Identify which cell holds the provided text, then report its (X, Y) central coordinate. 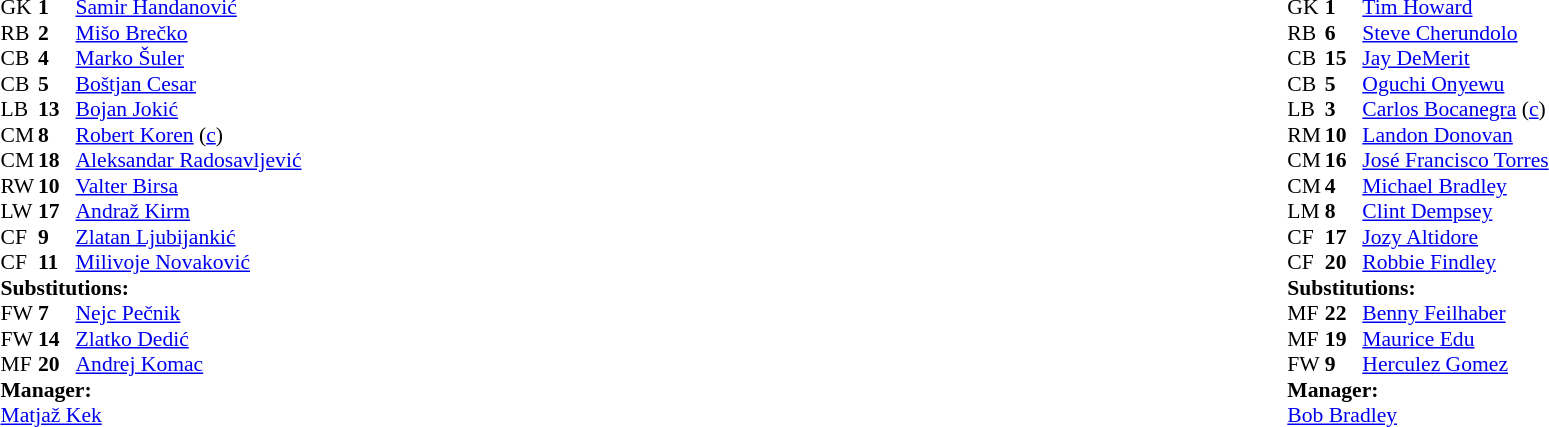
Carlos Bocanegra (c) (1455, 109)
Robert Koren (c) (189, 135)
11 (57, 263)
LM (1306, 211)
Jozy Altidore (1455, 237)
Andraž Kirm (189, 211)
Michael Bradley (1455, 186)
Maurice Edu (1455, 339)
18 (57, 161)
Robbie Findley (1455, 263)
Aleksandar Radosavljević (189, 161)
Nejc Pečnik (189, 313)
Zlatan Ljubijankić (189, 237)
22 (1344, 313)
15 (1344, 59)
Herculez Gomez (1455, 365)
19 (1344, 339)
Benny Feilhaber (1455, 313)
14 (57, 339)
16 (1344, 161)
RW (19, 186)
3 (1344, 109)
6 (1344, 33)
Mišo Brečko (189, 33)
2 (57, 33)
7 (57, 313)
Steve Cherundolo (1455, 33)
Jay DeMerit (1455, 59)
Landon Donovan (1455, 135)
LW (19, 211)
Bojan Jokić (189, 109)
Milivoje Novaković (189, 263)
Andrej Komac (189, 365)
José Francisco Torres (1455, 161)
Clint Dempsey (1455, 211)
Zlatko Dedić (189, 339)
Valter Birsa (189, 186)
13 (57, 109)
Marko Šuler (189, 59)
RM (1306, 135)
Boštjan Cesar (189, 84)
Oguchi Onyewu (1455, 84)
